Search for the cell housing the specified text and yield its (X, Y) center coordinate. 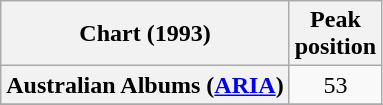
Peakposition (335, 34)
Chart (1993) (145, 34)
Australian Albums (ARIA) (145, 85)
53 (335, 85)
